Determine the (x, y) coordinate at the center of the cell enclosing the given text.  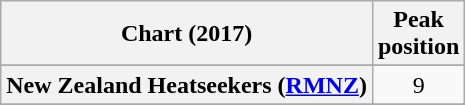
9 (418, 85)
New Zealand Heatseekers (RMNZ) (187, 85)
Peakposition (418, 34)
Chart (2017) (187, 34)
